Extract the (X, Y) coordinate from the center of the cell holding the provided text.  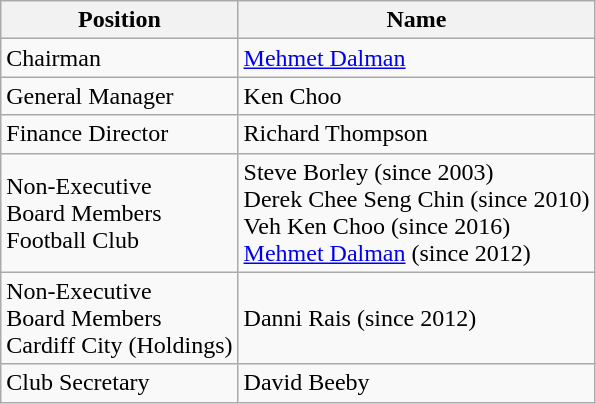
Non-ExecutiveBoard MembersFootball Club (120, 212)
Position (120, 20)
Club Secretary (120, 383)
David Beeby (416, 383)
Finance Director (120, 134)
Name (416, 20)
Danni Rais (since 2012) (416, 318)
Chairman (120, 58)
General Manager (120, 96)
Mehmet Dalman (416, 58)
Non-ExecutiveBoard MembersCardiff City (Holdings) (120, 318)
Ken Choo (416, 96)
Richard Thompson (416, 134)
Steve Borley (since 2003) Derek Chee Seng Chin (since 2010) Veh Ken Choo (since 2016) Mehmet Dalman (since 2012) (416, 212)
